Find where the given text appears and provide that cell's center as [x, y] coordinate. 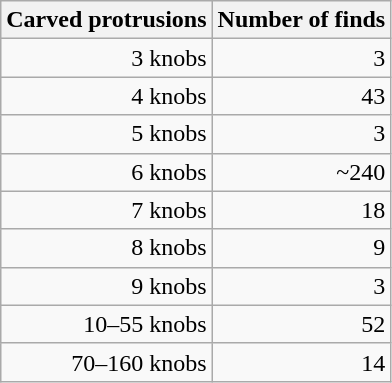
70–160 knobs [106, 362]
7 knobs [106, 210]
3 knobs [106, 58]
Number of finds [302, 20]
5 knobs [106, 134]
14 [302, 362]
9 [302, 248]
4 knobs [106, 96]
6 knobs [106, 172]
~240 [302, 172]
10–55 knobs [106, 324]
43 [302, 96]
52 [302, 324]
18 [302, 210]
9 knobs [106, 286]
Carved protrusions [106, 20]
8 knobs [106, 248]
